Determine the (X, Y) coordinate at the center of the cell enclosing the given text.  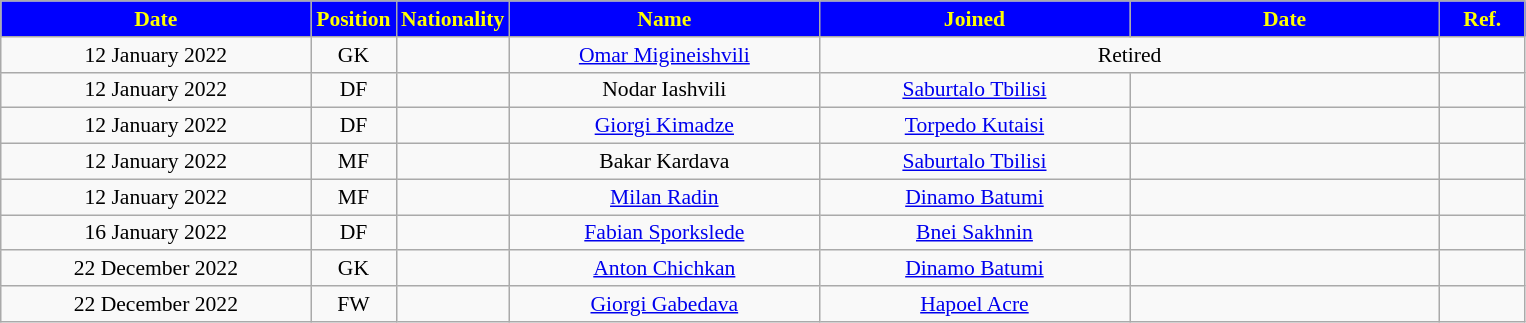
Nationality (452, 19)
Bakar Kardava (664, 162)
FW (354, 304)
16 January 2022 (156, 233)
Position (354, 19)
Retired (1129, 55)
Nodar Iashvili (664, 90)
Bnei Sakhnin (974, 233)
Giorgi Kimadze (664, 126)
Ref. (1482, 19)
Name (664, 19)
Joined (974, 19)
Omar Migineishvili (664, 55)
Fabian Sporkslede (664, 233)
Giorgi Gabedava (664, 304)
Milan Radin (664, 197)
Anton Chichkan (664, 269)
Torpedo Kutaisi (974, 126)
Hapoel Acre (974, 304)
